Return the (x, y) coordinate for the center point of the cell that contains the specified text.  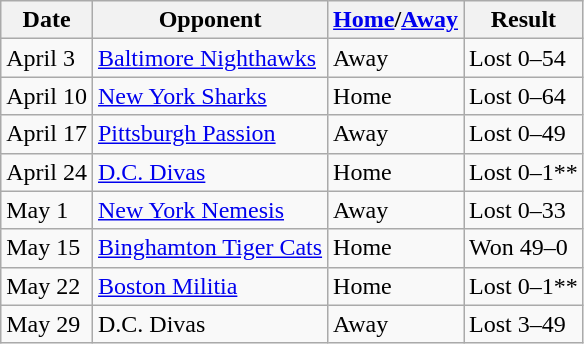
May 15 (47, 248)
Lost 0–54 (524, 58)
Won 49–0 (524, 248)
Home/Away (396, 20)
Lost 0–64 (524, 96)
April 24 (47, 172)
Binghamton Tiger Cats (210, 248)
New York Nemesis (210, 210)
April 17 (47, 134)
New York Sharks (210, 96)
April 10 (47, 96)
Opponent (210, 20)
Date (47, 20)
May 22 (47, 286)
Lost 0–49 (524, 134)
Boston Militia (210, 286)
Lost 0–33 (524, 210)
Baltimore Nighthawks (210, 58)
Result (524, 20)
May 29 (47, 324)
May 1 (47, 210)
Pittsburgh Passion (210, 134)
April 3 (47, 58)
Lost 3–49 (524, 324)
